Provide the (x, y) coordinate of the cell's center where the given text is located.  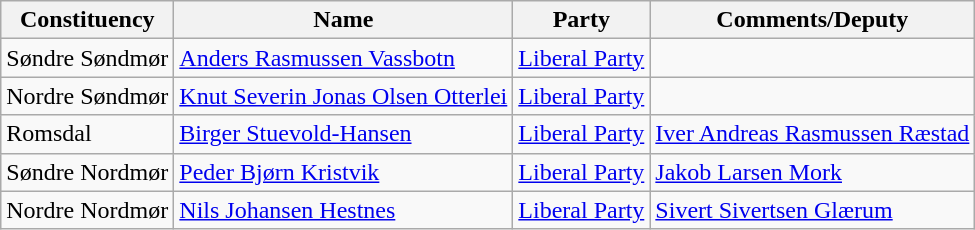
Søndre Nordmør (88, 172)
Name (344, 20)
Knut Severin Jonas Olsen Otterlei (344, 96)
Iver Andreas Rasmussen Ræstad (812, 134)
Peder Bjørn Kristvik (344, 172)
Sivert Sivertsen Glærum (812, 210)
Nordre Nordmør (88, 210)
Party (582, 20)
Nils Johansen Hestnes (344, 210)
Jakob Larsen Mork (812, 172)
Nordre Søndmør (88, 96)
Anders Rasmussen Vassbotn (344, 58)
Romsdal (88, 134)
Birger Stuevold-Hansen (344, 134)
Comments/Deputy (812, 20)
Søndre Søndmør (88, 58)
Constituency (88, 20)
